From the cell containing the given text, extract its center point as (x, y) coordinate. 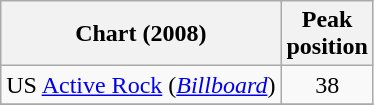
38 (327, 85)
US Active Rock (Billboard) (141, 85)
Peakposition (327, 34)
Chart (2008) (141, 34)
